Determine the (X, Y) coordinate at the center of the cell enclosing the given text.  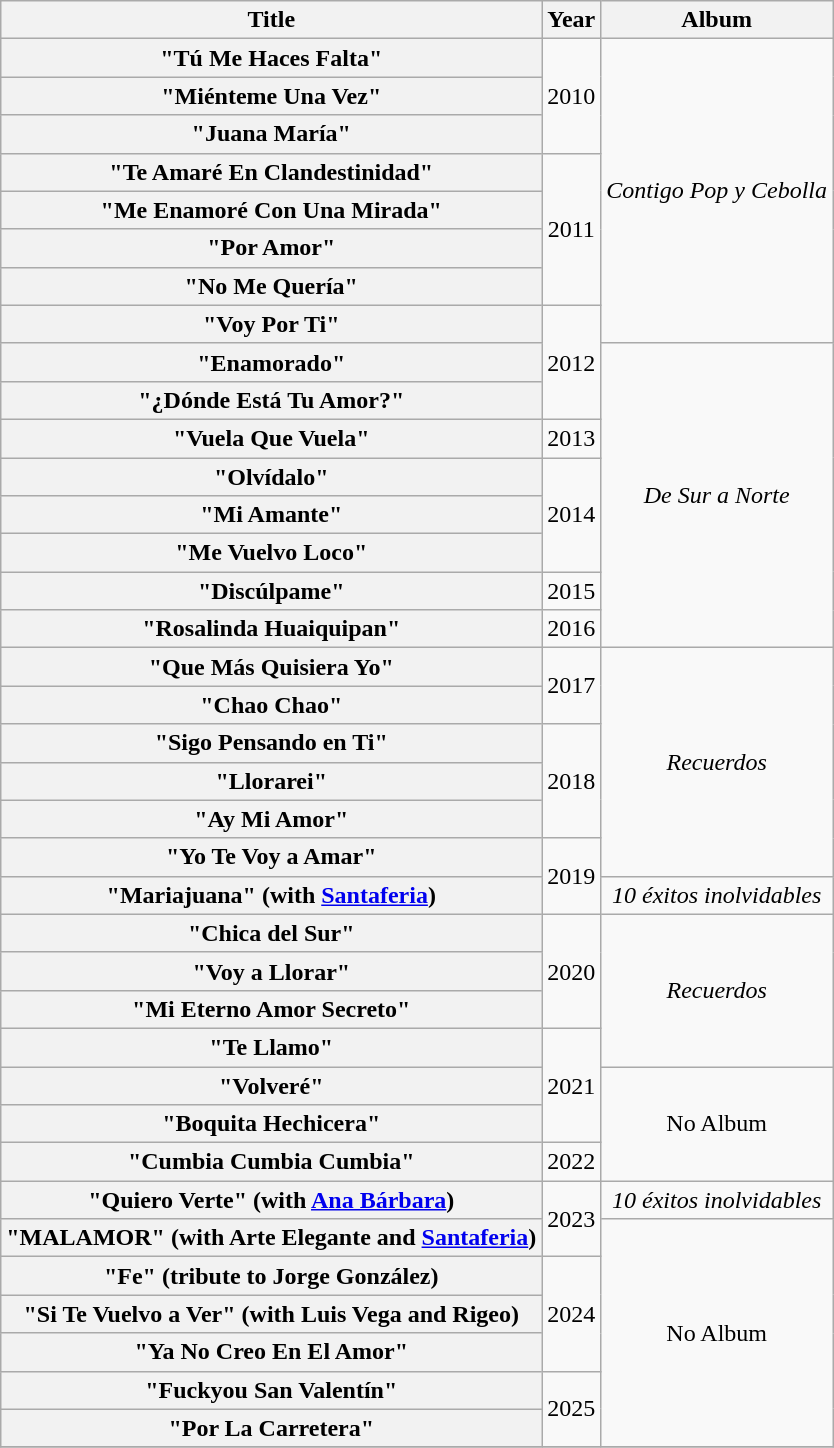
"Boquita Hechicera" (272, 1124)
"No Me Quería" (272, 286)
"Enamorado" (272, 362)
"Cumbia Cumbia Cumbia" (272, 1162)
"Por Amor" (272, 248)
2013 (572, 438)
2019 (572, 876)
"Yo Te Voy a Amar" (272, 857)
2025 (572, 1409)
"Te Amaré En Clandestinidad" (272, 172)
"Mariajuana" (with Santaferia) (272, 895)
"¿Dónde Está Tu Amor?" (272, 400)
2020 (572, 971)
"Rosalinda Huaiquipan" (272, 629)
"Fe" (tribute to Jorge González) (272, 1276)
2014 (572, 515)
"Quiero Verte" (with Ana Bárbara) (272, 1200)
2023 (572, 1219)
"Te Llamo" (272, 1047)
"Tú Me Haces Falta" (272, 58)
"Sigo Pensando en Ti" (272, 743)
"Juana María" (272, 134)
2012 (572, 362)
2016 (572, 629)
"Mi Amante" (272, 515)
Title (272, 20)
Year (572, 20)
2011 (572, 229)
Album (717, 20)
De Sur a Norte (717, 495)
"Ay Mi Amor" (272, 819)
"Voy Por Ti" (272, 324)
"Me Enamoré Con Una Mirada" (272, 210)
"Fuckyou San Valentín" (272, 1390)
"Que Más Quisiera Yo" (272, 667)
2021 (572, 1085)
2010 (572, 96)
"Chica del Sur" (272, 933)
"MALAMOR" (with Arte Elegante and Santaferia) (272, 1238)
"Ya No Creo En El Amor" (272, 1352)
"Voy a Llorar" (272, 971)
"Me Vuelvo Loco" (272, 553)
"Llorarei" (272, 781)
2024 (572, 1314)
"Olvídalo" (272, 477)
"Mi Eterno Amor Secreto" (272, 1009)
2017 (572, 686)
2022 (572, 1162)
"Si Te Vuelvo a Ver" (with Luis Vega and Rigeo) (272, 1314)
2018 (572, 781)
"Vuela Que Vuela" (272, 438)
"Por La Carretera" (272, 1428)
"Miénteme Una Vez" (272, 96)
"Volveré" (272, 1085)
"Chao Chao" (272, 705)
Contigo Pop y Cebolla (717, 191)
2015 (572, 591)
"Discúlpame" (272, 591)
